Return (x, y) of the center of cell containing provided text 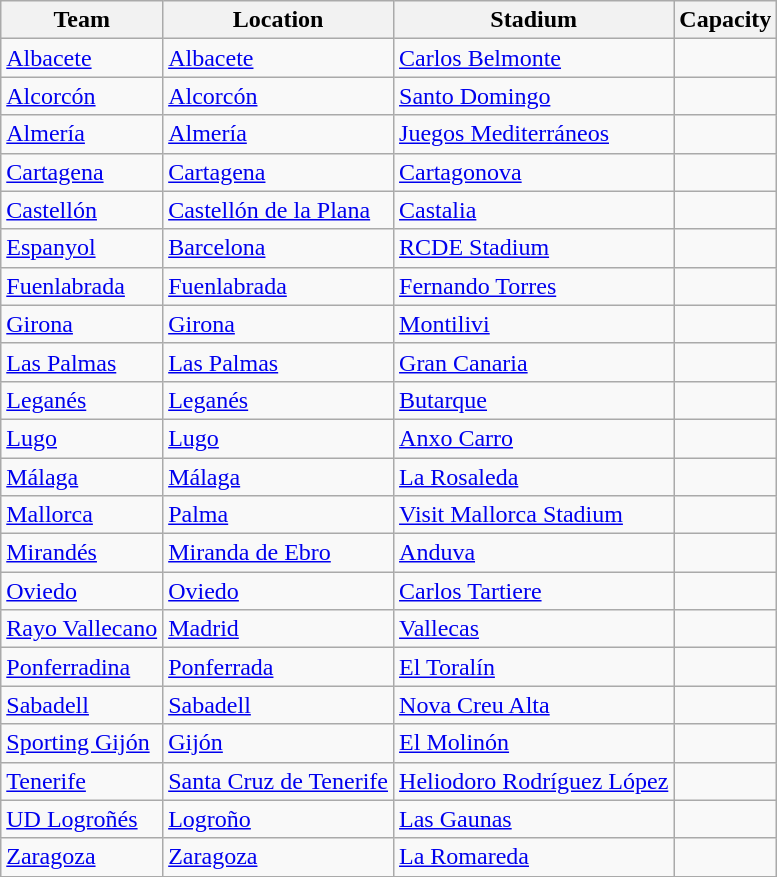
Anduva (534, 553)
Carlos Tartiere (534, 591)
Castellón (82, 210)
La Rosaleda (534, 477)
Carlos Belmonte (534, 58)
Rayo Vallecano (82, 629)
Miranda de Ebro (278, 553)
Cartagonova (534, 172)
RCDE Stadium (534, 248)
Gijón (278, 743)
Stadium (534, 20)
Castalia (534, 210)
Anxo Carro (534, 438)
El Molinón (534, 743)
La Romareda (534, 857)
Logroño (278, 819)
Ponferrada (278, 667)
Location (278, 20)
Ponferradina (82, 667)
Madrid (278, 629)
El Toralín (534, 667)
Barcelona (278, 248)
Juegos Mediterráneos (534, 134)
Heliodoro Rodríguez López (534, 781)
Visit Mallorca Stadium (534, 515)
Nova Creu Alta (534, 705)
Mallorca (82, 515)
Mirandés (82, 553)
Castellón de la Plana (278, 210)
Capacity (726, 20)
Santo Domingo (534, 96)
Santa Cruz de Tenerife (278, 781)
Vallecas (534, 629)
Espanyol (82, 248)
Fernando Torres (534, 286)
UD Logroñés (82, 819)
Las Gaunas (534, 819)
Team (82, 20)
Tenerife (82, 781)
Butarque (534, 400)
Gran Canaria (534, 362)
Sporting Gijón (82, 743)
Palma (278, 515)
Montilivi (534, 324)
